Return the [x, y] coordinate for the center point of the cell that contains the specified text.  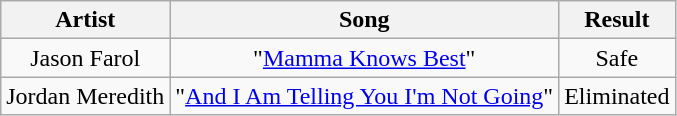
Song [364, 20]
Jason Farol [86, 58]
Artist [86, 20]
Eliminated [617, 96]
"Mamma Knows Best" [364, 58]
Jordan Meredith [86, 96]
"And I Am Telling You I'm Not Going" [364, 96]
Result [617, 20]
Safe [617, 58]
